Determine the (X, Y) coordinate at the center of the cell enclosing the given text.  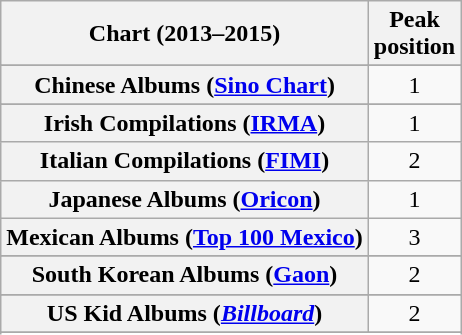
Peakposition (414, 34)
Chart (2013–2015) (185, 34)
US Kid Albums (Billboard) (185, 313)
Chinese Albums (Sino Chart) (185, 85)
Mexican Albums (Top 100 Mexico) (185, 237)
Japanese Albums (Oricon) (185, 199)
Irish Compilations (IRMA) (185, 123)
3 (414, 237)
South Korean Albums (Gaon) (185, 275)
Italian Compilations (FIMI) (185, 161)
